From the cell containing the given text, extract its center point as (x, y) coordinate. 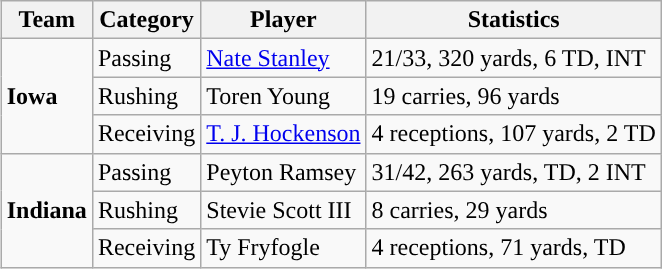
Ty Fryfogle (284, 248)
Nate Stanley (284, 58)
Peyton Ramsey (284, 172)
19 carries, 96 yards (514, 96)
8 carries, 29 yards (514, 210)
Player (284, 20)
4 receptions, 71 yards, TD (514, 248)
T. J. Hockenson (284, 134)
Toren Young (284, 96)
Iowa (46, 96)
Statistics (514, 20)
Indiana (46, 210)
Stevie Scott III (284, 210)
31/42, 263 yards, TD, 2 INT (514, 172)
Team (46, 20)
4 receptions, 107 yards, 2 TD (514, 134)
Category (146, 20)
21/33, 320 yards, 6 TD, INT (514, 58)
